For the text-containing cell, return its midpoint in [x, y] coordinate format. 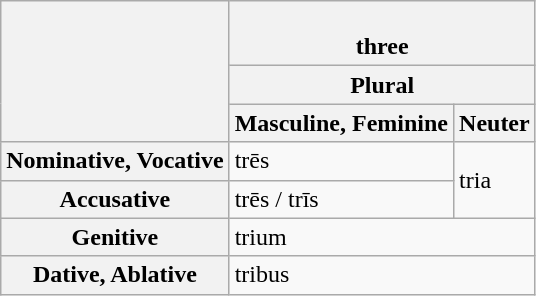
Dative, Ablative [115, 275]
Neuter [495, 123]
trēs [341, 161]
trium [382, 237]
Masculine, Feminine [341, 123]
Plural [382, 85]
trēs / trīs [341, 199]
tribus [382, 275]
Nominative, Vocative [115, 161]
tria [495, 180]
Accusative [115, 199]
three [382, 34]
Genitive [115, 237]
